Determine the [X, Y] coordinate at the center of the cell enclosing the given text.  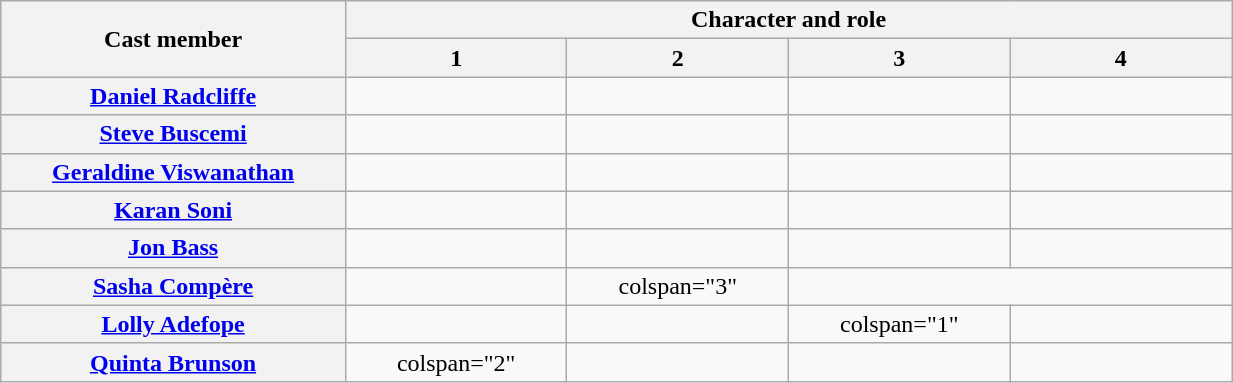
3 [900, 58]
Cast member [174, 39]
Jon Bass [174, 248]
Daniel Radcliffe [174, 96]
4 [1121, 58]
colspan="1" [900, 324]
1 [456, 58]
Steve Buscemi [174, 134]
Sasha Compère [174, 286]
Character and role [788, 20]
colspan="2" [456, 362]
Karan Soni [174, 210]
Lolly Adefope [174, 324]
Quinta Brunson [174, 362]
Geraldine Viswanathan [174, 172]
colspan="3" [678, 286]
2 [678, 58]
